For the text-containing cell, return its midpoint in [X, Y] coordinate format. 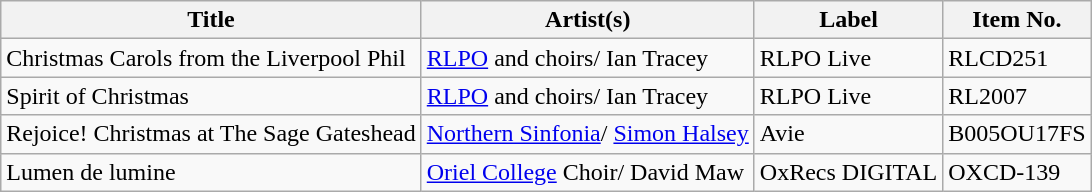
B005OU17FS [1017, 134]
Label [848, 20]
Item No. [1017, 20]
RLCD251 [1017, 58]
OXCD-139 [1017, 172]
Title [211, 20]
Rejoice! Christmas at The Sage Gateshead [211, 134]
Northern Sinfonia/ Simon Halsey [588, 134]
Lumen de lumine [211, 172]
Artist(s) [588, 20]
OxRecs DIGITAL [848, 172]
Spirit of Christmas [211, 96]
RL2007 [1017, 96]
Avie [848, 134]
Christmas Carols from the Liverpool Phil [211, 58]
Oriel College Choir/ David Maw [588, 172]
